Scan for the cell matching the given text and deliver its (X, Y) coordinate at center. 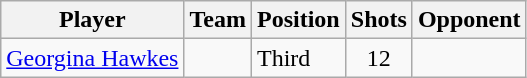
12 (378, 58)
Position (299, 20)
Third (299, 58)
Team (218, 20)
Georgina Hawkes (92, 58)
Shots (378, 20)
Opponent (469, 20)
Player (92, 20)
